Locate the cell with the specified text and output its (x, y) center coordinate. 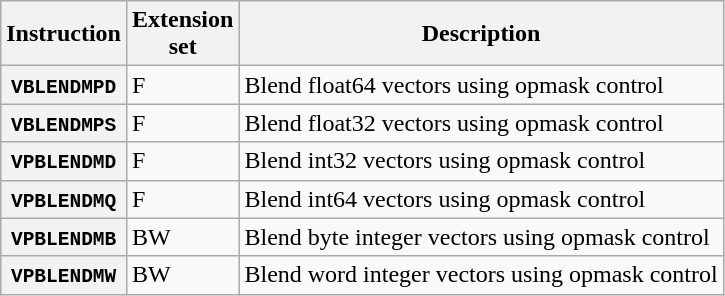
Blend float64 vectors using opmask control (481, 85)
Blend word integer vectors using opmask control (481, 275)
Blend int32 vectors using opmask control (481, 161)
VPBLENDMB (64, 237)
VBLENDMPD (64, 85)
Blend byte integer vectors using opmask control (481, 237)
VPBLENDMQ (64, 199)
Blend int64 vectors using opmask control (481, 199)
VBLENDMPS (64, 123)
VPBLENDMD (64, 161)
Description (481, 34)
Extensionset (182, 34)
Blend float32 vectors using opmask control (481, 123)
Instruction (64, 34)
VPBLENDMW (64, 275)
